Detect which cell encompasses the target text, then output its (x, y) center coordinate. 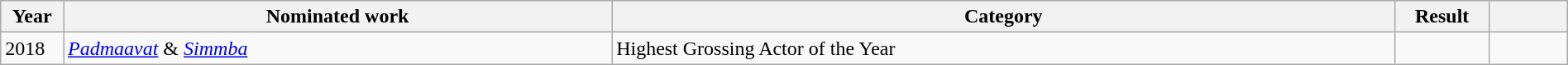
Category (1004, 17)
Padmaavat & Simmba (337, 48)
Result (1442, 17)
Nominated work (337, 17)
Year (32, 17)
2018 (32, 48)
Highest Grossing Actor of the Year (1004, 48)
